Locate the cell with the specified text and output its [x, y] center coordinate. 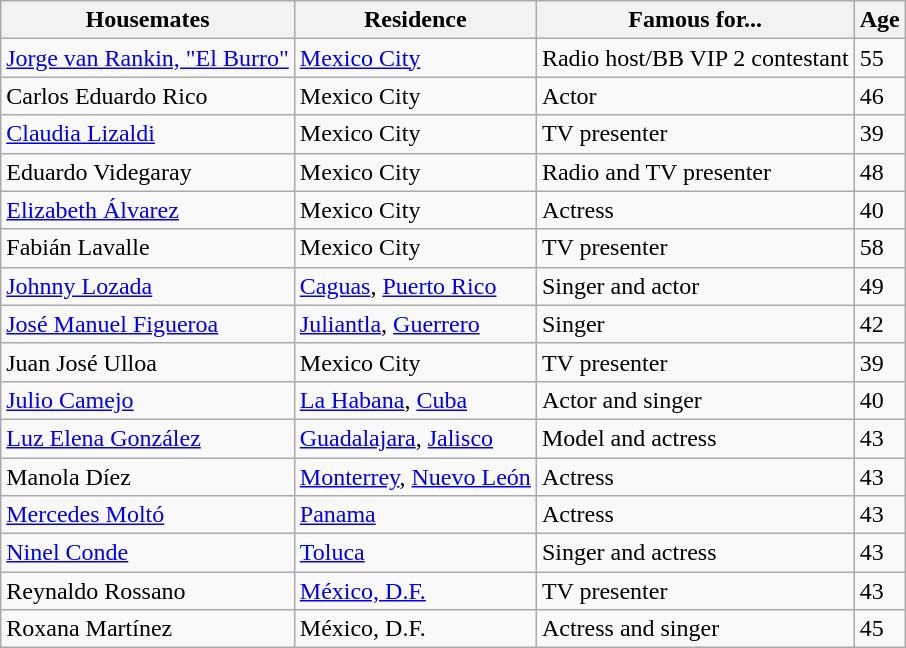
Claudia Lizaldi [148, 134]
Luz Elena González [148, 438]
49 [880, 286]
Carlos Eduardo Rico [148, 96]
Famous for... [695, 20]
Julio Camejo [148, 400]
Juliantla, Guerrero [415, 324]
Housemates [148, 20]
Manola Díez [148, 477]
Actress and singer [695, 629]
Singer [695, 324]
Caguas, Puerto Rico [415, 286]
Reynaldo Rossano [148, 591]
José Manuel Figueroa [148, 324]
Johnny Lozada [148, 286]
Radio and TV presenter [695, 172]
55 [880, 58]
42 [880, 324]
Residence [415, 20]
Toluca [415, 553]
Radio host/BB VIP 2 contestant [695, 58]
Ninel Conde [148, 553]
Actor and singer [695, 400]
48 [880, 172]
Model and actress [695, 438]
Guadalajara, Jalisco [415, 438]
Eduardo Videgaray [148, 172]
Roxana Martínez [148, 629]
Singer and actor [695, 286]
La Habana, Cuba [415, 400]
Mercedes Moltó [148, 515]
58 [880, 248]
Fabián Lavalle [148, 248]
Monterrey, Nuevo León [415, 477]
Elizabeth Álvarez [148, 210]
Actor [695, 96]
46 [880, 96]
45 [880, 629]
Panama [415, 515]
Juan José Ulloa [148, 362]
Age [880, 20]
Jorge van Rankin, "El Burro" [148, 58]
Singer and actress [695, 553]
